Extract the (X, Y) coordinate from the center of the cell holding the provided text.  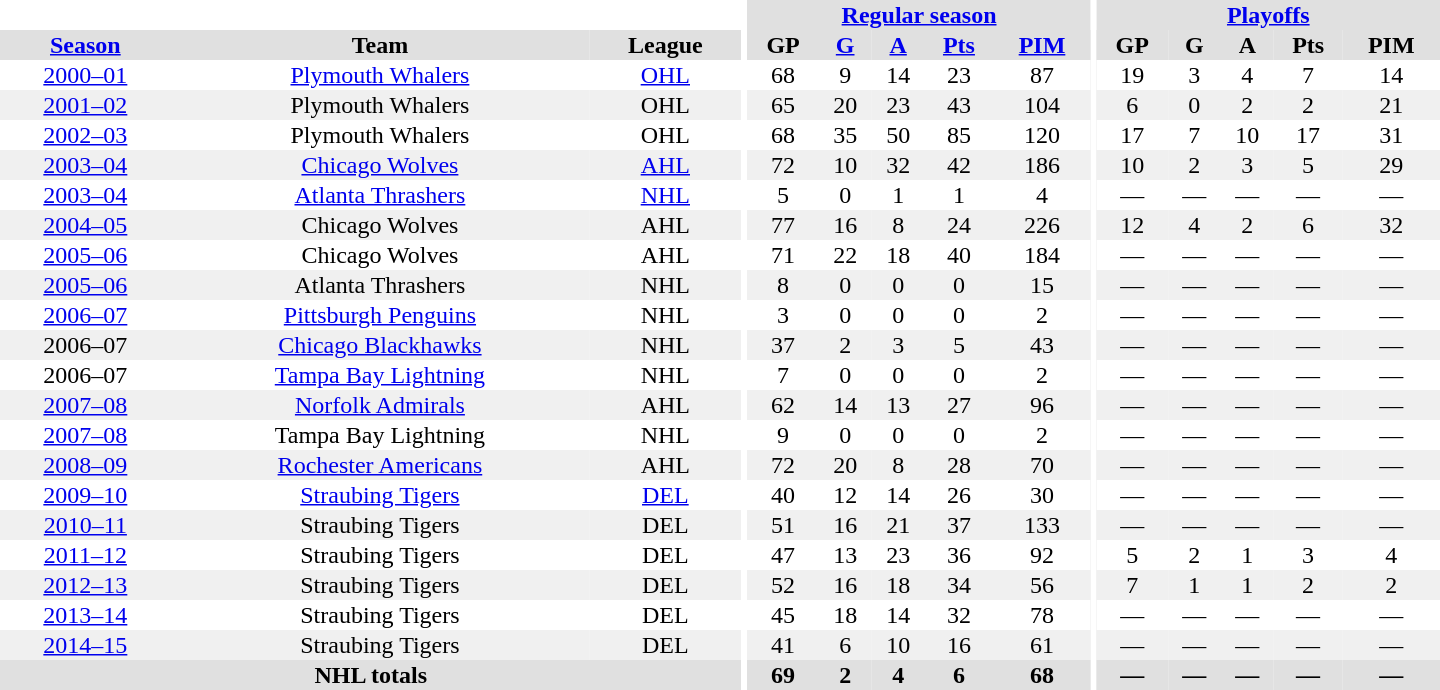
85 (960, 135)
62 (782, 405)
27 (960, 405)
226 (1042, 225)
29 (1391, 165)
51 (782, 525)
Rochester Americans (380, 465)
120 (1042, 135)
2000–01 (86, 75)
87 (1042, 75)
28 (960, 465)
56 (1042, 585)
65 (782, 105)
42 (960, 165)
2009–10 (86, 495)
35 (846, 135)
2014–15 (86, 645)
19 (1132, 75)
96 (1042, 405)
31 (1391, 135)
2004–05 (86, 225)
45 (782, 615)
League (665, 45)
Pittsburgh Penguins (380, 315)
92 (1042, 555)
50 (898, 135)
22 (846, 255)
70 (1042, 465)
24 (960, 225)
186 (1042, 165)
184 (1042, 255)
41 (782, 645)
61 (1042, 645)
30 (1042, 495)
2010–11 (86, 525)
15 (1042, 285)
Chicago Blackhawks (380, 345)
78 (1042, 615)
36 (960, 555)
Norfolk Admirals (380, 405)
NHL totals (371, 675)
2011–12 (86, 555)
34 (960, 585)
104 (1042, 105)
52 (782, 585)
2001–02 (86, 105)
133 (1042, 525)
Season (86, 45)
69 (782, 675)
2013–14 (86, 615)
Team (380, 45)
47 (782, 555)
Playoffs (1268, 15)
26 (960, 495)
2002–03 (86, 135)
71 (782, 255)
77 (782, 225)
2008–09 (86, 465)
Regular season (918, 15)
2012–13 (86, 585)
